Identify which cell holds the provided text, then report its (x, y) central coordinate. 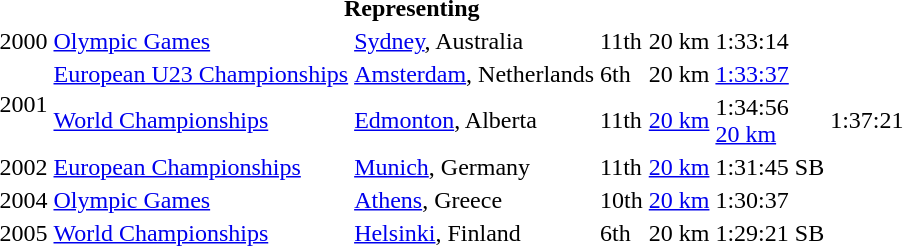
Sydney, Australia (474, 41)
6th (622, 74)
1:31:45 SB (770, 167)
10th (622, 200)
World Championships (201, 120)
1:33:37 (770, 74)
European Championships (201, 167)
Athens, Greece (474, 200)
1:34:5620 km (770, 120)
Edmonton, Alberta (474, 120)
1:30:37 (770, 200)
Amsterdam, Netherlands (474, 74)
European U23 Championships (201, 74)
1:33:14 (770, 41)
Munich, Germany (474, 167)
